Find where the given text appears and provide that cell's center as [x, y] coordinate. 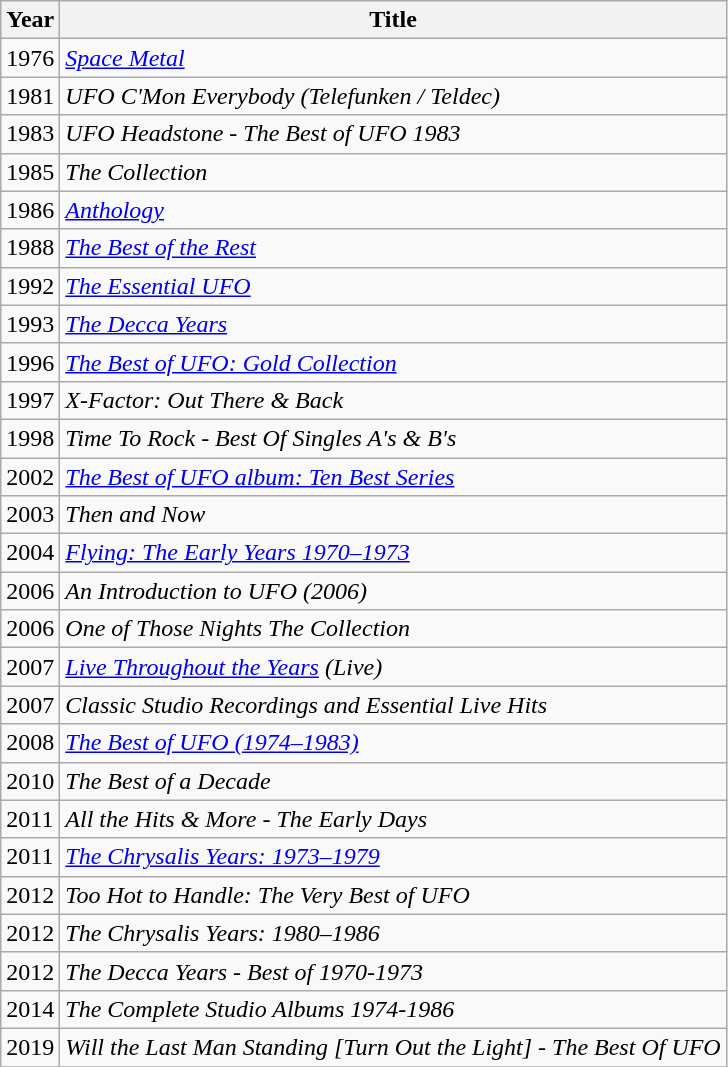
1983 [30, 134]
2008 [30, 743]
2010 [30, 781]
The Essential UFO [393, 286]
The Best of UFO: Gold Collection [393, 362]
Year [30, 20]
2002 [30, 477]
Flying: The Early Years 1970–1973 [393, 553]
The Best of a Decade [393, 781]
An Introduction to UFO (2006) [393, 591]
Then and Now [393, 515]
1985 [30, 172]
1976 [30, 58]
The Chrysalis Years: 1980–1986 [393, 933]
Title [393, 20]
Classic Studio Recordings and Essential Live Hits [393, 705]
1997 [30, 400]
Anthology [393, 210]
The Chrysalis Years: 1973–1979 [393, 857]
Space Metal [393, 58]
UFO Headstone - The Best of UFO 1983 [393, 134]
The Best of the Rest [393, 248]
The Decca Years - Best of 1970-1973 [393, 971]
1986 [30, 210]
1998 [30, 438]
1988 [30, 248]
2003 [30, 515]
1996 [30, 362]
2019 [30, 1047]
1992 [30, 286]
One of Those Nights The Collection [393, 629]
1981 [30, 96]
The Decca Years [393, 324]
The Best of UFO (1974–1983) [393, 743]
Time To Rock - Best Of Singles A's & B's [393, 438]
2004 [30, 553]
The Best of UFO album: Ten Best Series [393, 477]
The Complete Studio Albums 1974-1986 [393, 1009]
The Collection [393, 172]
Live Throughout the Years (Live) [393, 667]
Too Hot to Handle: The Very Best of UFO [393, 895]
X-Factor: Out There & Back [393, 400]
All the Hits & More - The Early Days [393, 819]
2014 [30, 1009]
UFO C'Mon Everybody (Telefunken / Teldec) [393, 96]
Will the Last Man Standing [Turn Out the Light] - The Best Of UFO [393, 1047]
1993 [30, 324]
